Capture the cell that displays the provided text and extract its [X, Y] central coordinate. 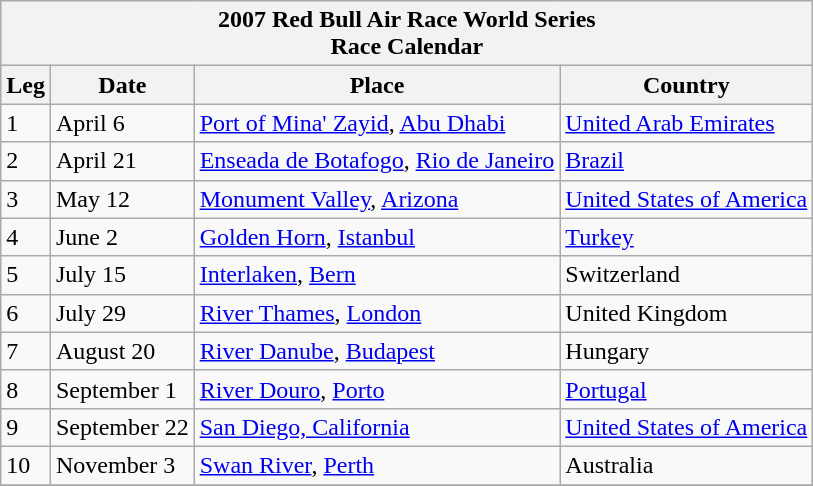
Country [686, 85]
Date [122, 85]
Swan River, Perth [377, 465]
San Diego, California [377, 427]
July 29 [122, 313]
Australia [686, 465]
Golden Horn, Istanbul [377, 237]
April 21 [122, 161]
River Douro, Porto [377, 389]
2 [26, 161]
River Danube, Budapest [377, 351]
April 6 [122, 123]
3 [26, 199]
September 22 [122, 427]
8 [26, 389]
9 [26, 427]
7 [26, 351]
6 [26, 313]
Place [377, 85]
November 3 [122, 465]
Interlaken, Bern [377, 275]
United Arab Emirates [686, 123]
United Kingdom [686, 313]
Enseada de Botafogo, Rio de Janeiro [377, 161]
August 20 [122, 351]
September 1 [122, 389]
Turkey [686, 237]
5 [26, 275]
Brazil [686, 161]
River Thames, London [377, 313]
June 2 [122, 237]
Switzerland [686, 275]
May 12 [122, 199]
1 [26, 123]
July 15 [122, 275]
Portugal [686, 389]
Hungary [686, 351]
Port of Mina' Zayid, Abu Dhabi [377, 123]
2007 Red Bull Air Race World SeriesRace Calendar [407, 34]
Leg [26, 85]
Monument Valley, Arizona [377, 199]
10 [26, 465]
4 [26, 237]
